Return (X, Y) of the center of cell containing provided text 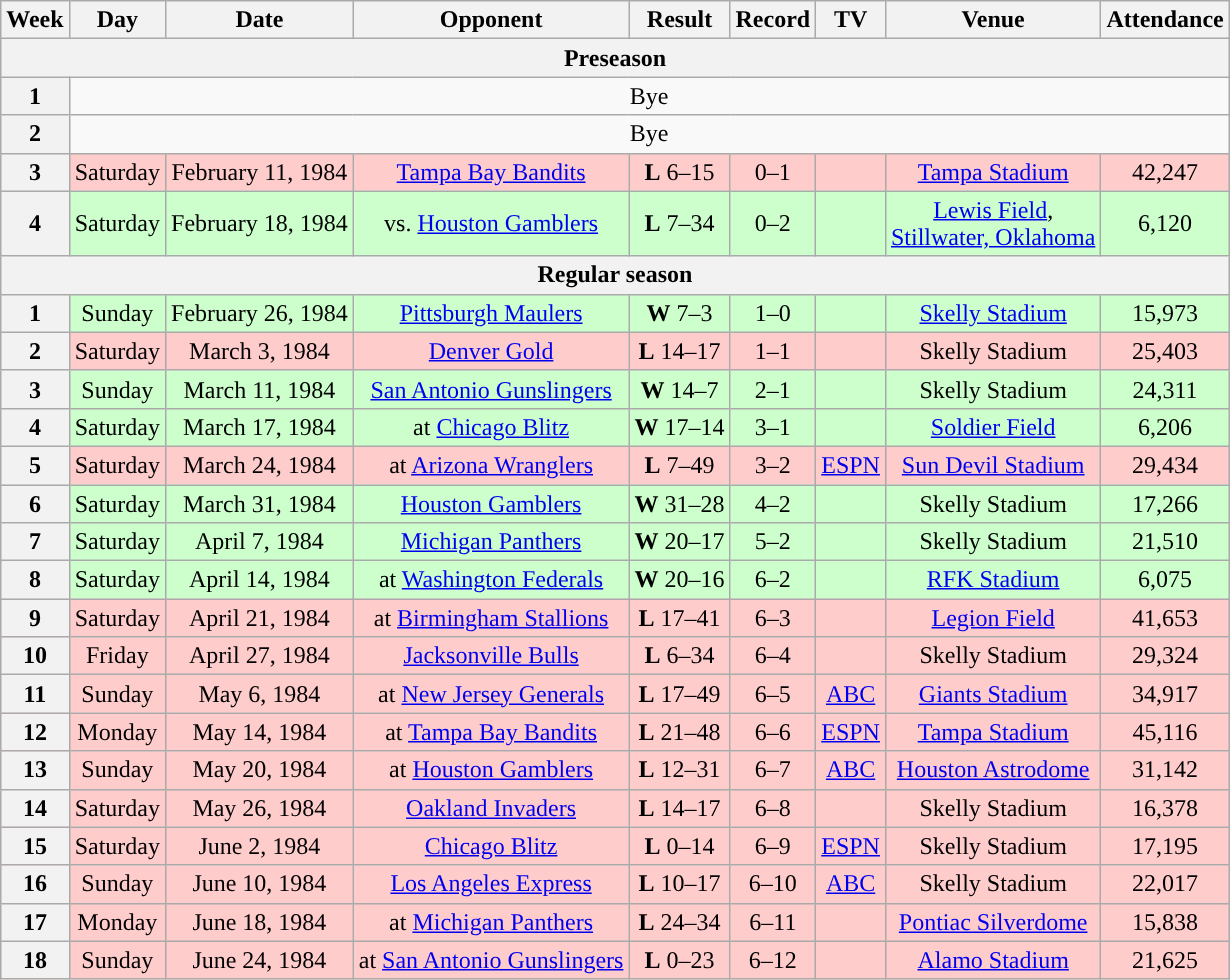
L 12–31 (680, 770)
29,324 (1165, 656)
Los Angeles Express (491, 884)
6,075 (1165, 580)
15,973 (1165, 313)
at Tampa Bay Bandits (491, 732)
18 (35, 960)
6–5 (773, 694)
June 24, 1984 (260, 960)
Denver Gold (491, 351)
4–2 (773, 503)
16 (35, 884)
6–6 (773, 732)
May 6, 1984 (260, 694)
May 26, 1984 (260, 808)
at New Jersey Generals (491, 694)
L 0–14 (680, 846)
Soldier Field (992, 427)
34,917 (1165, 694)
Houston Gamblers (491, 503)
1–1 (773, 351)
March 17, 1984 (260, 427)
22,017 (1165, 884)
6–3 (773, 618)
Oakland Invaders (491, 808)
Day (117, 20)
Tampa Bay Bandits (491, 172)
25,403 (1165, 351)
21,510 (1165, 542)
45,116 (1165, 732)
Result (680, 20)
Venue (992, 20)
vs. Houston Gamblers (491, 224)
June 18, 1984 (260, 922)
W 20–16 (680, 580)
Chicago Blitz (491, 846)
6–10 (773, 884)
March 3, 1984 (260, 351)
17 (35, 922)
21,625 (1165, 960)
5–2 (773, 542)
6–11 (773, 922)
24,311 (1165, 389)
at San Antonio Gunslingers (491, 960)
12 (35, 732)
L 21–48 (680, 732)
6–9 (773, 846)
W 7–3 (680, 313)
L 6–15 (680, 172)
Pittsburgh Maulers (491, 313)
8 (35, 580)
Michigan Panthers (491, 542)
7 (35, 542)
San Antonio Gunslingers (491, 389)
Preseason (615, 58)
June 2, 1984 (260, 846)
L 7–34 (680, 224)
June 10, 1984 (260, 884)
13 (35, 770)
16,378 (1165, 808)
February 18, 1984 (260, 224)
42,247 (1165, 172)
February 26, 1984 (260, 313)
L 7–49 (680, 465)
L 0–23 (680, 960)
3–2 (773, 465)
9 (35, 618)
Week (35, 20)
Regular season (615, 275)
at Birmingham Stallions (491, 618)
W 14–7 (680, 389)
Sun Devil Stadium (992, 465)
L 6–34 (680, 656)
L 17–49 (680, 694)
41,653 (1165, 618)
17,195 (1165, 846)
at Chicago Blitz (491, 427)
5 (35, 465)
W 17–14 (680, 427)
0–2 (773, 224)
W 20–17 (680, 542)
March 11, 1984 (260, 389)
14 (35, 808)
Giants Stadium (992, 694)
11 (35, 694)
3–1 (773, 427)
Legion Field (992, 618)
April 14, 1984 (260, 580)
W 31–28 (680, 503)
L 17–41 (680, 618)
15,838 (1165, 922)
6–8 (773, 808)
Friday (117, 656)
29,434 (1165, 465)
at Washington Federals (491, 580)
Jacksonville Bulls (491, 656)
Pontiac Silverdome (992, 922)
Date (260, 20)
6–7 (773, 770)
6,120 (1165, 224)
6 (35, 503)
10 (35, 656)
RFK Stadium (992, 580)
April 27, 1984 (260, 656)
April 7, 1984 (260, 542)
Alamo Stadium (992, 960)
TV (851, 20)
6–2 (773, 580)
6,206 (1165, 427)
6–4 (773, 656)
Lewis Field,Stillwater, Oklahoma (992, 224)
May 20, 1984 (260, 770)
at Michigan Panthers (491, 922)
at Arizona Wranglers (491, 465)
March 24, 1984 (260, 465)
Opponent (491, 20)
31,142 (1165, 770)
Attendance (1165, 20)
Record (773, 20)
L 24–34 (680, 922)
Houston Astrodome (992, 770)
15 (35, 846)
17,266 (1165, 503)
2–1 (773, 389)
February 11, 1984 (260, 172)
1–0 (773, 313)
April 21, 1984 (260, 618)
6–12 (773, 960)
0–1 (773, 172)
May 14, 1984 (260, 732)
at Houston Gamblers (491, 770)
L 10–17 (680, 884)
March 31, 1984 (260, 503)
